Determine the (x, y) coordinate at the center of the cell enclosing the given text.  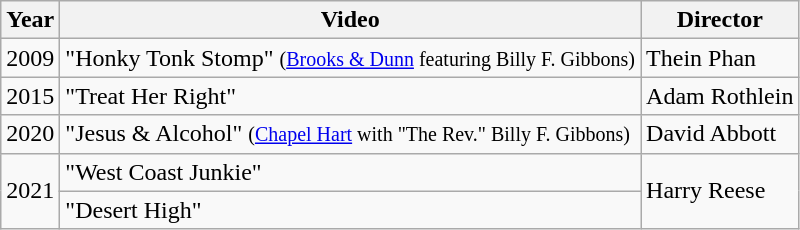
Adam Rothlein (720, 96)
2020 (30, 134)
"West Coast Junkie" (350, 172)
Director (720, 20)
2021 (30, 191)
"Desert High" (350, 210)
Harry Reese (720, 191)
"Honky Tonk Stomp" (Brooks & Dunn featuring Billy F. Gibbons) (350, 58)
David Abbott (720, 134)
"Jesus & Alcohol" (Chapel Hart with "The Rev." Billy F. Gibbons) (350, 134)
Video (350, 20)
Year (30, 20)
"Treat Her Right" (350, 96)
Thein Phan (720, 58)
2009 (30, 58)
2015 (30, 96)
